Capture the cell that displays the provided text and extract its [X, Y] central coordinate. 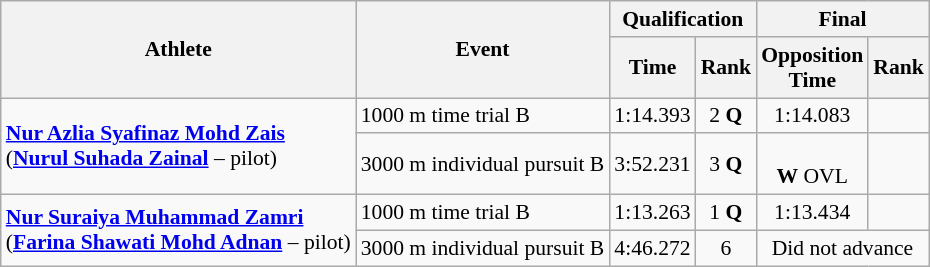
Final [842, 19]
3 Q [726, 164]
6 [726, 248]
1:13.263 [652, 213]
2 Q [726, 116]
Qualification [682, 19]
1 Q [726, 213]
4:46.272 [652, 248]
Time [652, 68]
1:14.083 [812, 116]
3:52.231 [652, 164]
Athlete [178, 50]
W OVL [812, 164]
1:14.393 [652, 116]
Did not advance [842, 248]
Nur Suraiya Muhammad Zamri (Farina Shawati Mohd Adnan – pilot) [178, 230]
Nur Azlia Syafinaz Mohd Zais (Nurul Suhada Zainal – pilot) [178, 146]
OppositionTime [812, 68]
Event [483, 50]
1:13.434 [812, 213]
